Capture the cell that displays the provided text and extract its (x, y) central coordinate. 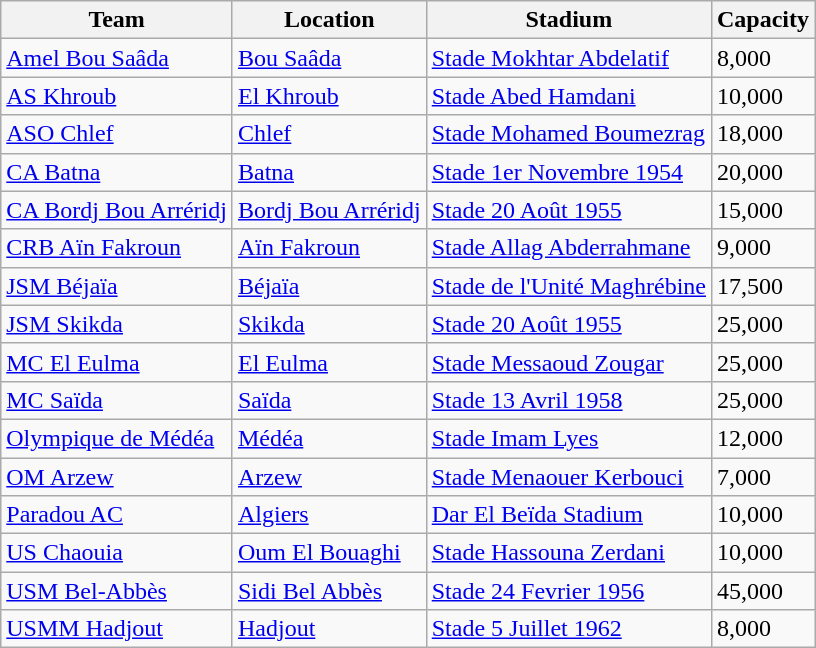
Skikda (329, 324)
18,000 (762, 134)
Bou Saâda (329, 58)
Stade 24 Fevrier 1956 (568, 591)
JSM Béjaïa (117, 286)
Bordj Bou Arréridj (329, 210)
JSM Skikda (117, 324)
Batna (329, 172)
Médéa (329, 438)
Stade Mokhtar Abdelatif (568, 58)
Stade Mohamed Boumezrag (568, 134)
Sidi Bel Abbès (329, 591)
Stade Abed Hamdani (568, 96)
Stadium (568, 20)
Stade 1er Novembre 1954 (568, 172)
9,000 (762, 248)
US Chaouia (117, 553)
17,500 (762, 286)
Amel Bou Saâda (117, 58)
Dar El Beïda Stadium (568, 515)
CA Batna (117, 172)
Stade Menaouer Kerbouci (568, 477)
Stade Allag Abderrahmane (568, 248)
USM Bel-Abbès (117, 591)
Arzew (329, 477)
Oum El Bouaghi (329, 553)
El Khroub (329, 96)
OM Arzew (117, 477)
12,000 (762, 438)
Stade Imam Lyes (568, 438)
Paradou AC (117, 515)
Olympique de Médéa (117, 438)
Algiers (329, 515)
AS Khroub (117, 96)
Team (117, 20)
Hadjout (329, 629)
Capacity (762, 20)
20,000 (762, 172)
MC El Eulma (117, 362)
El Eulma (329, 362)
Stade de l'Unité Maghrébine (568, 286)
45,000 (762, 591)
Stade 13 Avril 1958 (568, 400)
ASO Chlef (117, 134)
Saïda (329, 400)
CRB Aïn Fakroun (117, 248)
CA Bordj Bou Arréridj (117, 210)
MC Saïda (117, 400)
Chlef (329, 134)
Stade Hassouna Zerdani (568, 553)
Stade Messaoud Zougar (568, 362)
7,000 (762, 477)
Béjaïa (329, 286)
Location (329, 20)
Aïn Fakroun (329, 248)
USMM Hadjout (117, 629)
Stade 5 Juillet 1962 (568, 629)
15,000 (762, 210)
